Pinpoint the cell where the given text exists, returning its (x, y) midpoint coordinate. 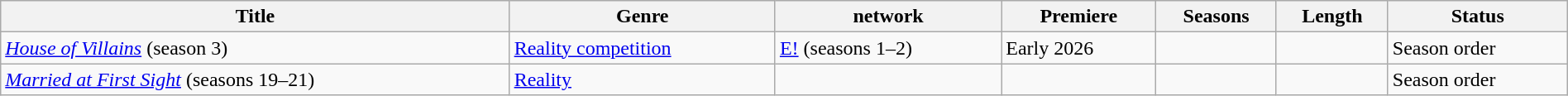
Title (255, 17)
Status (1477, 17)
House of Villains (season 3) (255, 48)
Premiere (1078, 17)
E! (seasons 1–2) (888, 48)
Early 2026 (1078, 48)
Length (1331, 17)
Seasons (1217, 17)
Reality (642, 79)
Genre (642, 17)
Reality competition (642, 48)
Married at First Sight (seasons 19–21) (255, 79)
network (888, 17)
